Detect which cell encompasses the target text, then output its (x, y) center coordinate. 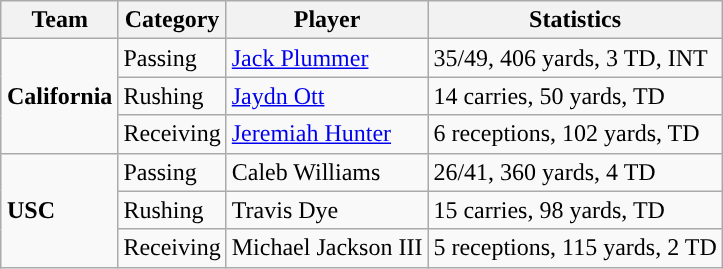
Statistics (575, 20)
5 receptions, 115 yards, 2 TD (575, 248)
15 carries, 98 yards, TD (575, 210)
Michael Jackson III (327, 248)
Jack Plummer (327, 58)
35/49, 406 yards, 3 TD, INT (575, 58)
California (59, 96)
Jaydn Ott (327, 96)
Caleb Williams (327, 172)
USC (59, 210)
Travis Dye (327, 210)
Player (327, 20)
Team (59, 20)
14 carries, 50 yards, TD (575, 96)
6 receptions, 102 yards, TD (575, 134)
26/41, 360 yards, 4 TD (575, 172)
Category (172, 20)
Jeremiah Hunter (327, 134)
